Scan for the cell matching the given text and deliver its (X, Y) coordinate at center. 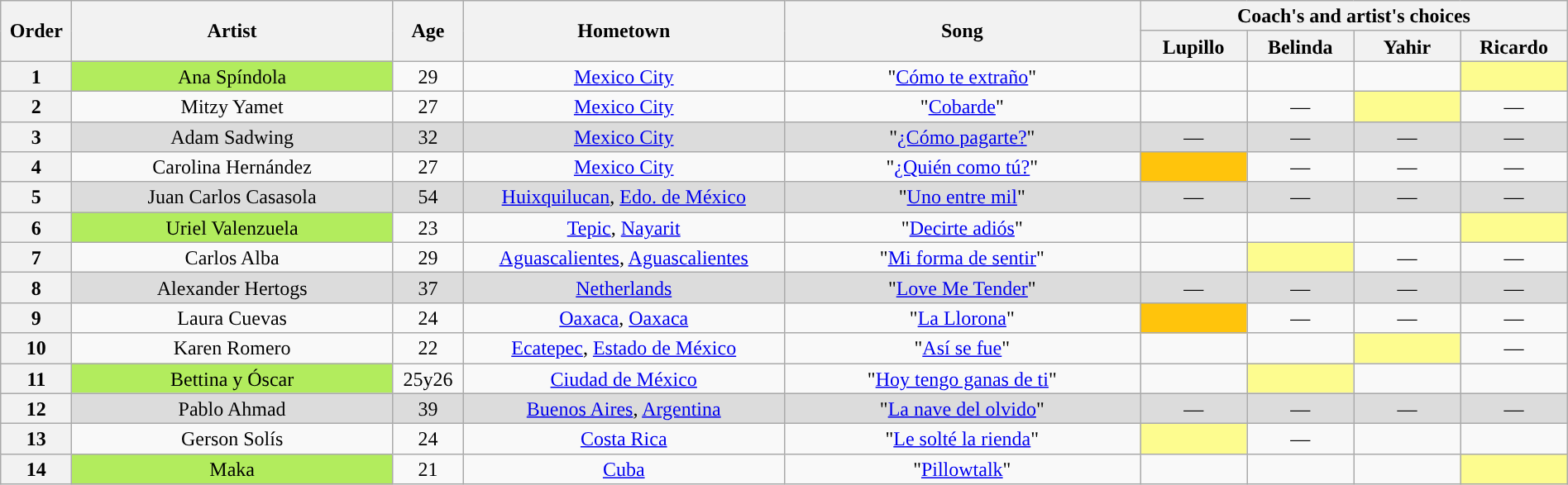
Ana Spíndola (232, 76)
Lupillo (1194, 46)
Artist (232, 31)
"La Llorona" (963, 317)
Ecatepec, Estado de México (624, 349)
9 (36, 317)
13 (36, 440)
Juan Carlos Casasola (232, 197)
Maka (232, 469)
Netherlands (624, 288)
Belinda (1300, 46)
1 (36, 76)
Uriel Valenzuela (232, 228)
5 (36, 197)
23 (428, 228)
7 (36, 258)
"Pillowtalk" (963, 469)
6 (36, 228)
25y26 (428, 378)
Aguascalientes, Aguascalientes (624, 258)
"Así se fue" (963, 349)
"Mi forma de sentir" (963, 258)
Carlos Alba (232, 258)
Yahir (1408, 46)
Ricardo (1513, 46)
"Hoy tengo ganas de ti" (963, 378)
"Cobarde" (963, 106)
Alexander Hertogs (232, 288)
Mitzy Yamet (232, 106)
39 (428, 408)
2 (36, 106)
22 (428, 349)
Coach's and artist's choices (1355, 17)
"Love Me Tender" (963, 288)
10 (36, 349)
Cuba (624, 469)
Ciudad de México (624, 378)
Gerson Solís (232, 440)
Bettina y Óscar (232, 378)
"¿Quién como tú?" (963, 167)
"¿Cómo pagarte?" (963, 137)
Pablo Ahmad (232, 408)
Song (963, 31)
54 (428, 197)
4 (36, 167)
"Uno entre mil" (963, 197)
21 (428, 469)
32 (428, 137)
"Cómo te extraño" (963, 76)
Laura Cuevas (232, 317)
37 (428, 288)
Hometown (624, 31)
Buenos Aires, Argentina (624, 408)
Karen Romero (232, 349)
"Decirte adiós" (963, 228)
12 (36, 408)
14 (36, 469)
Huixquilucan, Edo. de México (624, 197)
Carolina Hernández (232, 167)
"La nave del olvido" (963, 408)
Costa Rica (624, 440)
Adam Sadwing (232, 137)
11 (36, 378)
"Le solté la rienda" (963, 440)
Tepic, Nayarit (624, 228)
Oaxaca, Oaxaca (624, 317)
8 (36, 288)
3 (36, 137)
Age (428, 31)
Order (36, 31)
